Scan for the cell matching the given text and deliver its [x, y] coordinate at center. 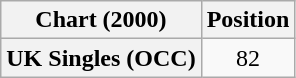
Chart (2000) [101, 20]
UK Singles (OCC) [101, 58]
82 [248, 58]
Position [248, 20]
